Provide the (x, y) coordinate of the cell's center where the given text is located.  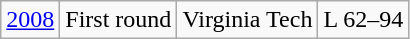
2008 (30, 20)
L 62–94 (364, 20)
Virginia Tech (248, 20)
First round (118, 20)
